Locate the cell with the specified text and output its [x, y] center coordinate. 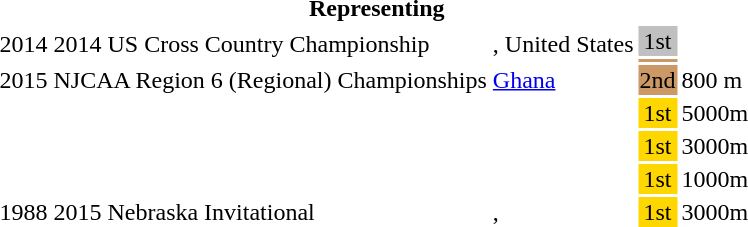
, [563, 212]
NJCAA Region 6 (Regional) Championships [270, 80]
, United States [563, 44]
2014 US Cross Country Championship [270, 44]
Ghana [563, 80]
2015 Nebraska Invitational [270, 212]
2nd [658, 80]
